Output the (x, y) coordinate of the center of the cell containing the given text.  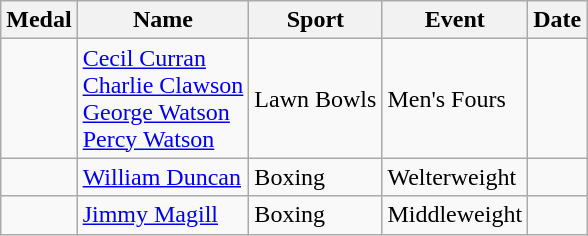
Medal (39, 20)
William Duncan (163, 177)
Middleweight (455, 215)
Men's Fours (455, 98)
Name (163, 20)
Lawn Bowls (316, 98)
Event (455, 20)
Cecil CurranCharlie ClawsonGeorge WatsonPercy Watson (163, 98)
Jimmy Magill (163, 215)
Sport (316, 20)
Welterweight (455, 177)
Date (558, 20)
